Output the (X, Y) coordinate of the center of the cell containing the given text.  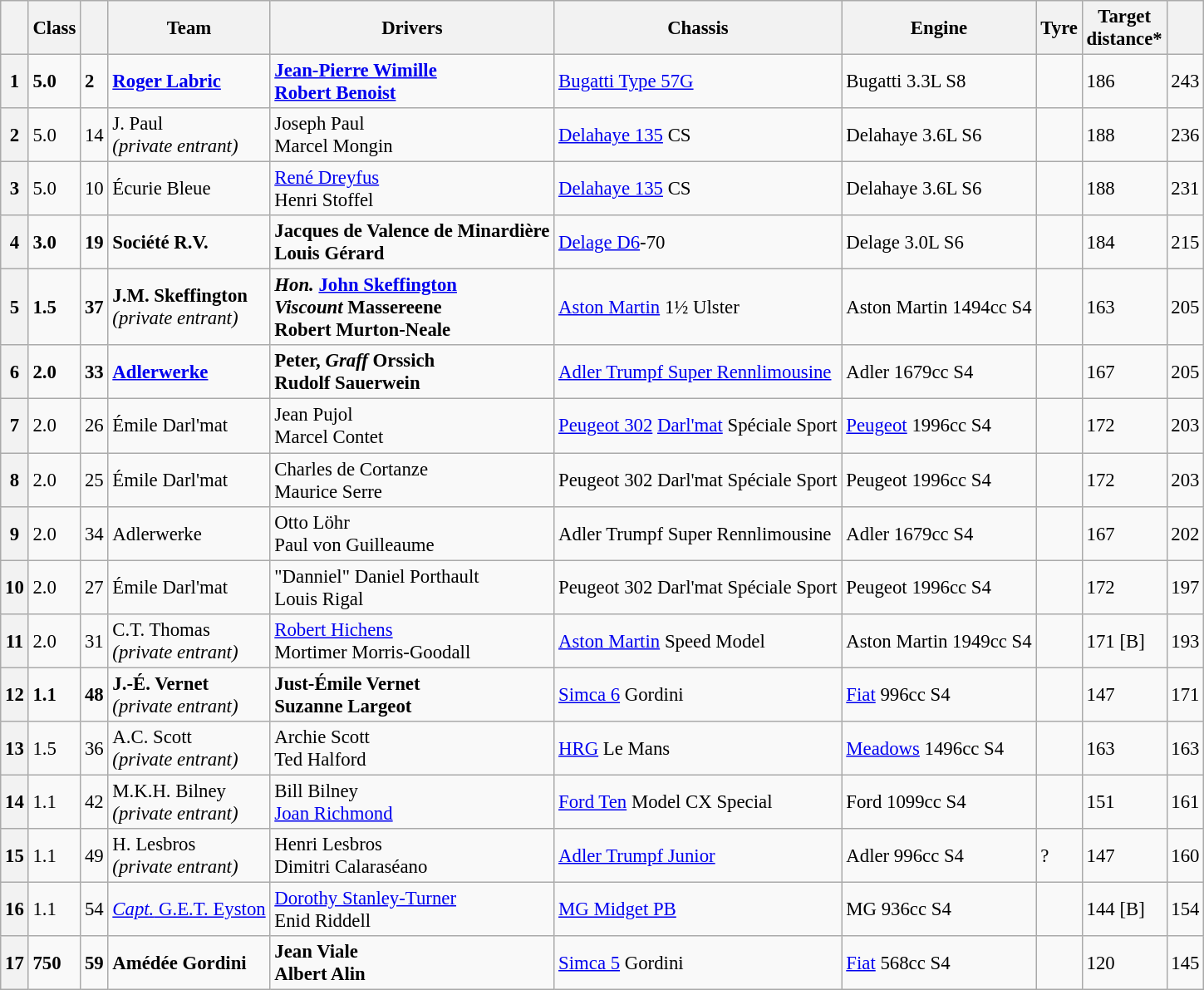
Engine (939, 28)
Delage D6-70 (698, 243)
3 (15, 190)
Écurie Bleue (189, 190)
M.K.H. Bilney(private entrant) (189, 801)
Bill Bilney Joan Richmond (412, 801)
J. Paul(private entrant) (189, 135)
Henri Lesbros Dimitri Calaraséano (412, 856)
Fiat 568cc S4 (939, 963)
Capt. G.E.T. Eyston (189, 909)
Archie Scott Ted Halford (412, 748)
HRG Le Mans (698, 748)
Jean-Pierre Wimille Robert Benoist (412, 81)
Aston Martin 1494cc S4 (939, 308)
René Dreyfus Henri Stoffel (412, 190)
Aston Martin Speed Model (698, 640)
Chassis (698, 28)
36 (95, 748)
Peter, Graff Orssich Rudolf Sauerwein (412, 372)
186 (1124, 81)
42 (95, 801)
31 (95, 640)
Dorothy Stanley-Turner Enid Riddell (412, 909)
160 (1185, 856)
Otto Löhr Paul von Guilleaume (412, 534)
8 (15, 480)
171 [B] (1124, 640)
243 (1185, 81)
236 (1185, 135)
Robert Hichens Mortimer Morris-Goodall (412, 640)
Société R.V. (189, 243)
161 (1185, 801)
Aston Martin 1½ Ulster (698, 308)
Delage 3.0L S6 (939, 243)
Class (55, 28)
231 (1185, 190)
171 (1185, 695)
16 (15, 909)
7 (15, 426)
Meadows 1496cc S4 (939, 748)
184 (1124, 243)
Team (189, 28)
33 (95, 372)
Joseph Paul Marcel Mongin (412, 135)
25 (95, 480)
Amédée Gordini (189, 963)
202 (1185, 534)
Adler Trumpf Junior (698, 856)
12 (15, 695)
34 (95, 534)
215 (1185, 243)
Targetdistance* (1124, 28)
120 (1124, 963)
1 (15, 81)
MG 936cc S4 (939, 909)
3.0 (55, 243)
37 (95, 308)
48 (95, 695)
Bugatti Type 57G (698, 81)
Just-Émile Vernet Suzanne Largeot (412, 695)
Ford 1099cc S4 (939, 801)
49 (95, 856)
145 (1185, 963)
J.-É. Vernet(private entrant) (189, 695)
A.C. Scott(private entrant) (189, 748)
Aston Martin 1949cc S4 (939, 640)
19 (95, 243)
15 (15, 856)
Jean Viale Albert Alin (412, 963)
? (1059, 856)
154 (1185, 909)
17 (15, 963)
J.M. Skeffington(private entrant) (189, 308)
Adler 996cc S4 (939, 856)
Hon. John SkeffingtonViscount Massereene Robert Murton-Neale (412, 308)
193 (1185, 640)
Jean Pujol Marcel Contet (412, 426)
Charles de Cortanze Maurice Serre (412, 480)
Drivers (412, 28)
"Danniel" Daniel Porthault Louis Rigal (412, 587)
5 (15, 308)
11 (15, 640)
Simca 6 Gordini (698, 695)
C.T. Thomas(private entrant) (189, 640)
Tyre (1059, 28)
26 (95, 426)
59 (95, 963)
197 (1185, 587)
4 (15, 243)
H. Lesbros(private entrant) (189, 856)
Ford Ten Model CX Special (698, 801)
Jacques de Valence de Minardière Louis Gérard (412, 243)
750 (55, 963)
MG Midget PB (698, 909)
9 (15, 534)
13 (15, 748)
Bugatti 3.3L S8 (939, 81)
Fiat 996cc S4 (939, 695)
Roger Labric (189, 81)
Simca 5 Gordini (698, 963)
144 [B] (1124, 909)
27 (95, 587)
151 (1124, 801)
6 (15, 372)
54 (95, 909)
